Search for the cell housing the specified text and yield its [X, Y] center coordinate. 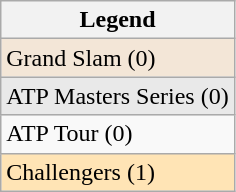
ATP Masters Series (0) [118, 96]
Challengers (1) [118, 172]
ATP Tour (0) [118, 134]
Legend [118, 20]
Grand Slam (0) [118, 58]
